Scan for the cell matching the given text and deliver its [x, y] coordinate at center. 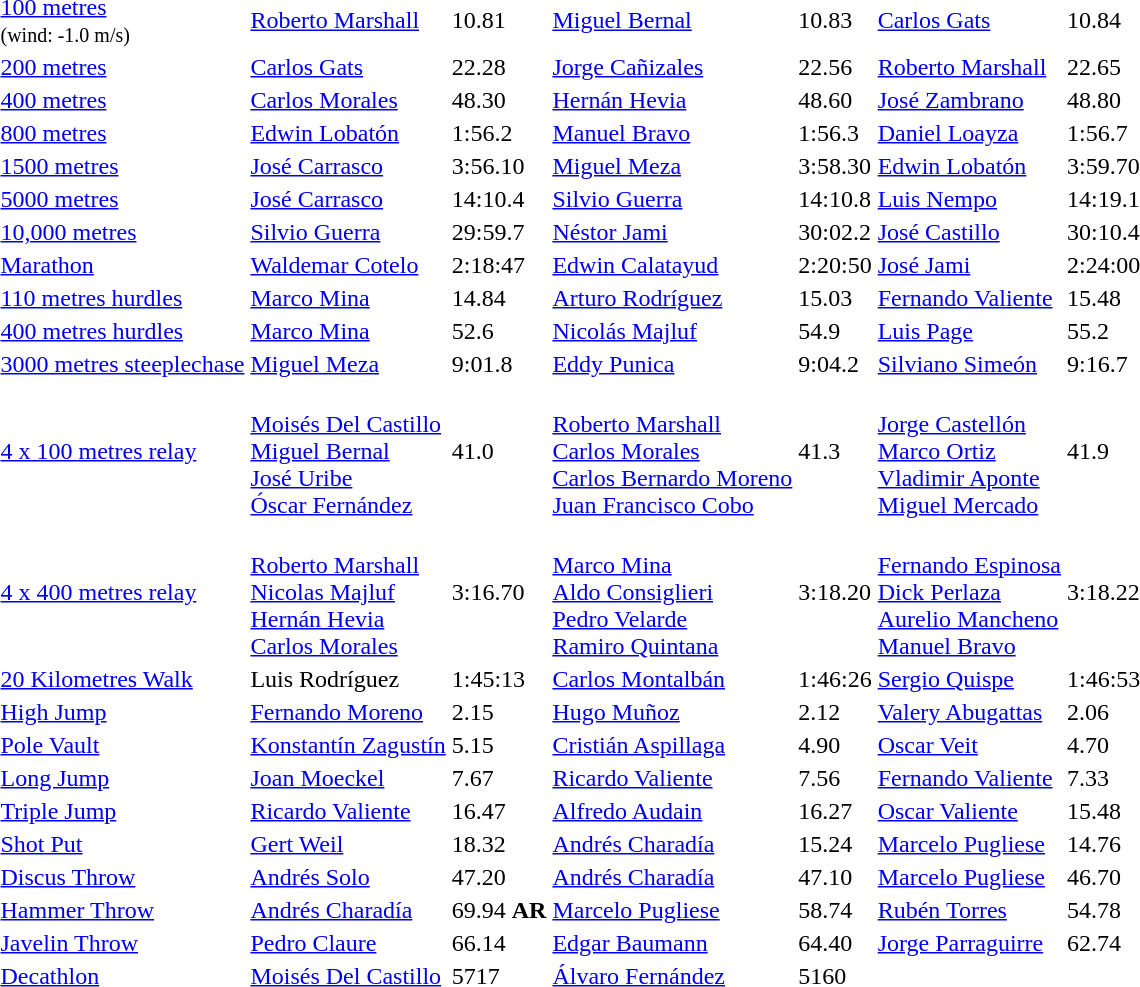
Waldemar Cotelo [348, 265]
52.6 [499, 331]
16.27 [835, 811]
Eddy Punica [672, 364]
66.14 [499, 943]
Luis Rodríguez [348, 679]
2.12 [835, 712]
Carlos Gats [348, 67]
Luis Nempo [969, 199]
1:46:26 [835, 679]
5.15 [499, 745]
Fernando EspinosaDick PerlazaAurelio ManchenoManuel Bravo [969, 592]
22.56 [835, 67]
30:02.2 [835, 232]
48.60 [835, 100]
47.10 [835, 877]
Roberto MarshallCarlos MoralesCarlos Bernardo MorenoJuan Francisco Cobo [672, 451]
15.03 [835, 298]
3:16.70 [499, 592]
Cristián Aspillaga [672, 745]
Rubén Torres [969, 910]
14.84 [499, 298]
José Castillo [969, 232]
Alfredo Audain [672, 811]
José Jami [969, 265]
41.3 [835, 451]
Carlos Morales [348, 100]
3:58.30 [835, 166]
9:01.8 [499, 364]
Gert Weil [348, 844]
Roberto Marshall [969, 67]
58.74 [835, 910]
Jorge Parraguirre [969, 943]
Valery Abugattas [969, 712]
Edwin Calatayud [672, 265]
7.56 [835, 778]
14:10.4 [499, 199]
1:56.2 [499, 133]
9:04.2 [835, 364]
Nicolás Majluf [672, 331]
69.94 AR [499, 910]
7.67 [499, 778]
Marco MinaAldo ConsiglieriPedro VelardeRamiro Quintana [672, 592]
Edgar Baumann [672, 943]
Luis Page [969, 331]
Sergio Quispe [969, 679]
Roberto MarshallNicolas MajlufHernán HeviaCarlos Morales [348, 592]
Fernando Moreno [348, 712]
Daniel Loayza [969, 133]
41.0 [499, 451]
22.28 [499, 67]
Pedro Claure [348, 943]
1:45:13 [499, 679]
3:56.10 [499, 166]
18.32 [499, 844]
16.47 [499, 811]
José Zambrano [969, 100]
Arturo Rodríguez [672, 298]
Hugo Muñoz [672, 712]
Moisés Del CastilloMiguel BernalJosé UribeÓscar Fernández [348, 451]
54.9 [835, 331]
14:10.8 [835, 199]
1:56.3 [835, 133]
4.90 [835, 745]
Oscar Valiente [969, 811]
64.40 [835, 943]
Manuel Bravo [672, 133]
Silviano Simeón [969, 364]
3:18.20 [835, 592]
47.20 [499, 877]
Andrés Solo [348, 877]
48.30 [499, 100]
Konstantín Zagustín [348, 745]
2:18:47 [499, 265]
Oscar Veit [969, 745]
15.24 [835, 844]
Néstor Jami [672, 232]
Jorge Cañizales [672, 67]
Hernán Hevia [672, 100]
2.15 [499, 712]
29:59.7 [499, 232]
Carlos Montalbán [672, 679]
Joan Moeckel [348, 778]
Jorge CastellónMarco OrtizVladimir AponteMiguel Mercado [969, 451]
2:20:50 [835, 265]
